From the cell containing the given text, extract its center point as (x, y) coordinate. 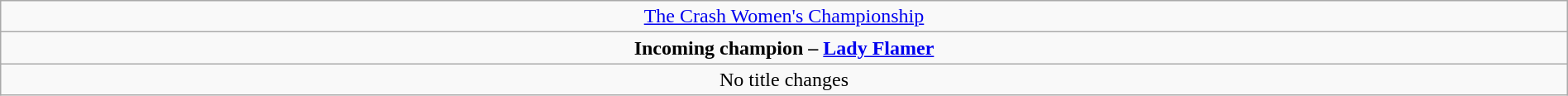
Incoming champion – Lady Flamer (784, 48)
The Crash Women's Championship (784, 17)
No title changes (784, 79)
